Detect which cell encompasses the target text, then output its (x, y) center coordinate. 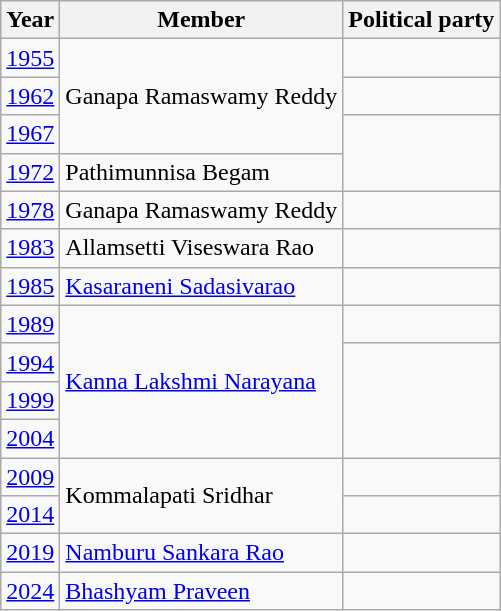
2019 (30, 553)
1994 (30, 362)
Bhashyam Praveen (202, 591)
2009 (30, 477)
1989 (30, 324)
Kasaraneni Sadasivarao (202, 286)
1999 (30, 400)
Namburu Sankara Rao (202, 553)
1967 (30, 134)
1955 (30, 58)
1972 (30, 172)
2024 (30, 591)
1962 (30, 96)
Kanna Lakshmi Narayana (202, 381)
2014 (30, 515)
Political party (422, 20)
1985 (30, 286)
Year (30, 20)
1983 (30, 248)
Member (202, 20)
Kommalapati Sridhar (202, 496)
2004 (30, 438)
Pathimunnisa Begam (202, 172)
1978 (30, 210)
Allamsetti Viseswara Rao (202, 248)
